Capture the cell that displays the provided text and extract its (X, Y) central coordinate. 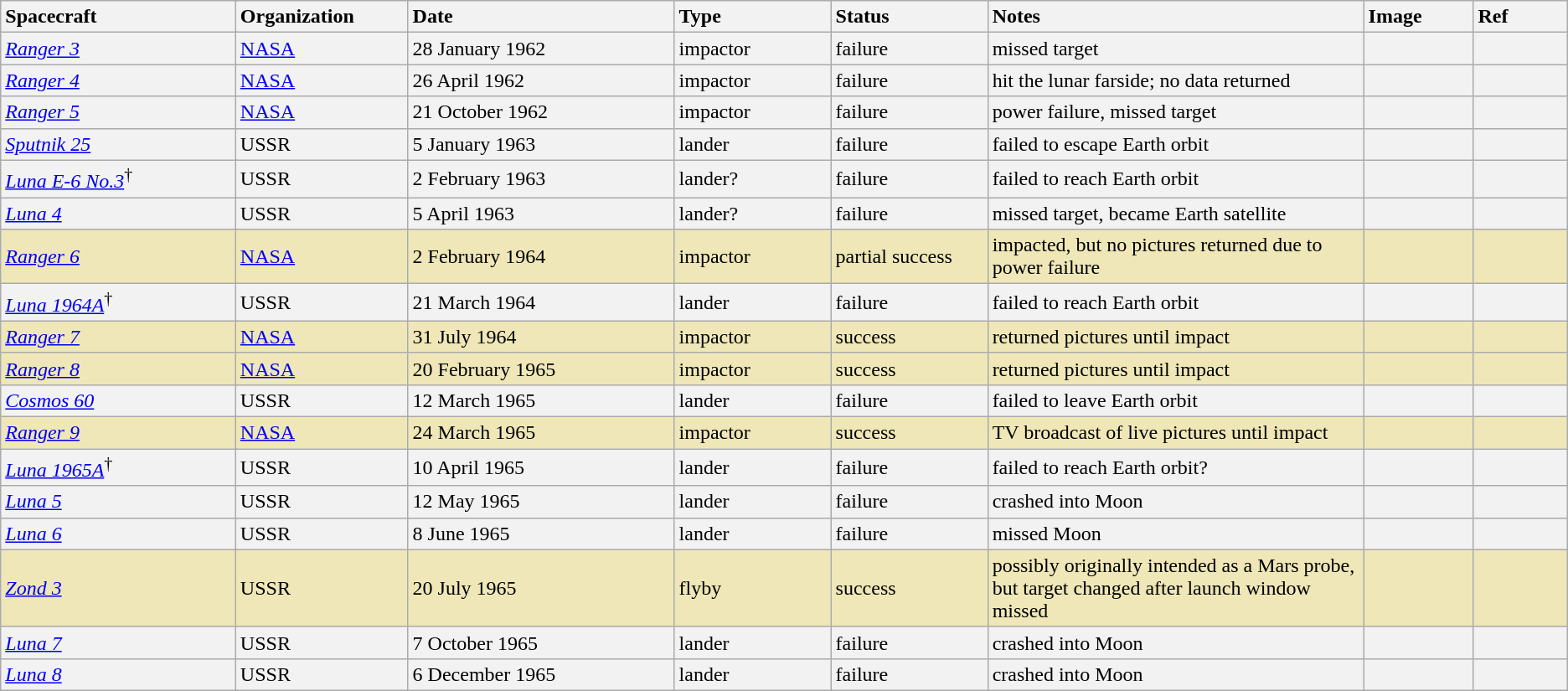
Ranger 4 (119, 80)
Cosmos 60 (119, 400)
12 May 1965 (541, 502)
20 February 1965 (541, 369)
Ranger 3 (119, 49)
power failure, missed target (1176, 112)
31 July 1964 (541, 337)
partial success (910, 256)
flyby (752, 588)
Spacecraft (119, 17)
Sputnik 25 (119, 144)
Luna 6 (119, 534)
Luna 5 (119, 502)
failed to escape Earth orbit (1176, 144)
Notes (1176, 17)
Status (910, 17)
24 March 1965 (541, 432)
Ranger 5 (119, 112)
Luna 4 (119, 214)
Date (541, 17)
28 January 1962 (541, 49)
Zond 3 (119, 588)
impacted, but no pictures returned due to power failure (1176, 256)
2 February 1963 (541, 179)
21 October 1962 (541, 112)
21 March 1964 (541, 303)
failed to reach Earth orbit? (1176, 467)
failed to leave Earth orbit (1176, 400)
Ref (1520, 17)
Ranger 9 (119, 432)
Luna E-6 No.3† (119, 179)
Organization (322, 17)
Luna 1965A† (119, 467)
2 February 1964 (541, 256)
TV broadcast of live pictures until impact (1176, 432)
Ranger 8 (119, 369)
missed Moon (1176, 534)
5 April 1963 (541, 214)
12 March 1965 (541, 400)
8 June 1965 (541, 534)
Image (1419, 17)
20 July 1965 (541, 588)
26 April 1962 (541, 80)
possibly originally intended as a Mars probe, but target changed after launch window missed (1176, 588)
Ranger 6 (119, 256)
Ranger 7 (119, 337)
Type (752, 17)
hit the lunar farside; no data returned (1176, 80)
Luna 7 (119, 642)
7 October 1965 (541, 642)
10 April 1965 (541, 467)
5 January 1963 (541, 144)
Luna 1964A† (119, 303)
Luna 8 (119, 674)
missed target (1176, 49)
missed target, became Earth satellite (1176, 214)
6 December 1965 (541, 674)
